Capture the cell that displays the provided text and extract its (x, y) central coordinate. 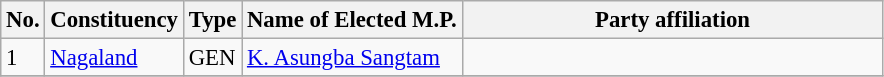
Nagaland (114, 58)
K. Asungba Sangtam (352, 58)
No. (23, 20)
Type (212, 20)
Constituency (114, 20)
1 (23, 58)
Party affiliation (672, 20)
Name of Elected M.P. (352, 20)
GEN (212, 58)
